Capture the cell that displays the provided text and extract its [x, y] central coordinate. 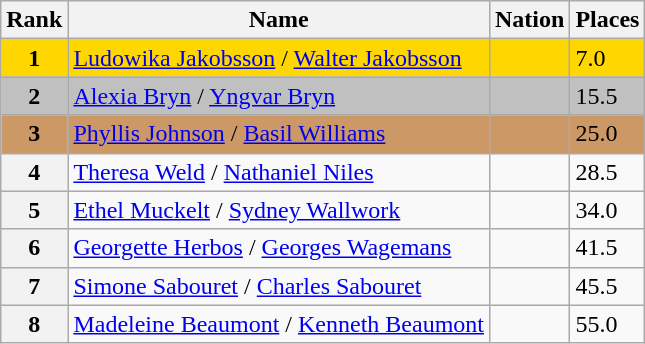
41.5 [608, 248]
Ludowika Jakobsson / Walter Jakobsson [279, 58]
Georgette Herbos / Georges Wagemans [279, 248]
Places [608, 20]
Ethel Muckelt / Sydney Wallwork [279, 210]
4 [34, 172]
Nation [529, 20]
Madeleine Beaumont / Kenneth Beaumont [279, 324]
8 [34, 324]
45.5 [608, 286]
Name [279, 20]
15.5 [608, 96]
28.5 [608, 172]
5 [34, 210]
Theresa Weld / Nathaniel Niles [279, 172]
Phyllis Johnson / Basil Williams [279, 134]
Simone Sabouret / Charles Sabouret [279, 286]
34.0 [608, 210]
1 [34, 58]
7.0 [608, 58]
7 [34, 286]
2 [34, 96]
6 [34, 248]
25.0 [608, 134]
3 [34, 134]
55.0 [608, 324]
Alexia Bryn / Yngvar Bryn [279, 96]
Rank [34, 20]
